Provide the (x, y) coordinate of the cell's center where the given text is located.  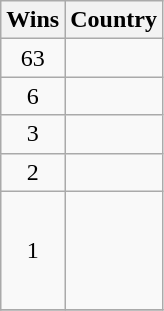
1 (33, 250)
3 (33, 134)
6 (33, 96)
63 (33, 58)
Wins (33, 20)
Country (114, 20)
2 (33, 172)
